Search for the cell housing the specified text and yield its [X, Y] center coordinate. 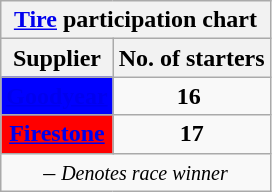
– Denotes race winner [136, 172]
16 [192, 96]
No. of starters [192, 58]
Goodyear [57, 96]
Supplier [57, 58]
Tire participation chart [136, 20]
Firestone [57, 134]
17 [192, 134]
